Find where the given text appears and provide that cell's center as [X, Y] coordinate. 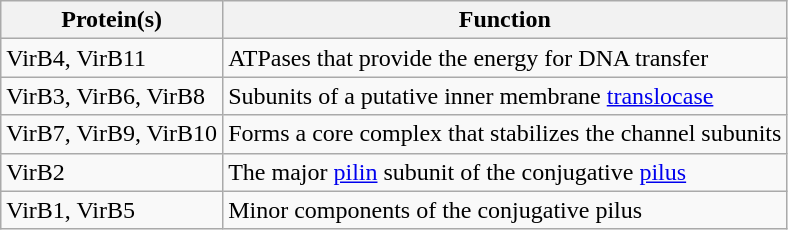
VirB2 [112, 172]
VirB1, VirB5 [112, 210]
Function [505, 20]
VirB4, VirB11 [112, 58]
Forms a core complex that stabilizes the channel subunits [505, 134]
ATPases that provide the energy for DNA transfer [505, 58]
VirB3, VirB6, VirB8 [112, 96]
VirB7, VirB9, VirB10 [112, 134]
Protein(s) [112, 20]
Subunits of a putative inner membrane translocase [505, 96]
Minor components of the conjugative pilus [505, 210]
The major pilin subunit of the conjugative pilus [505, 172]
